Pinpoint the cell where the given text exists, returning its [x, y] midpoint coordinate. 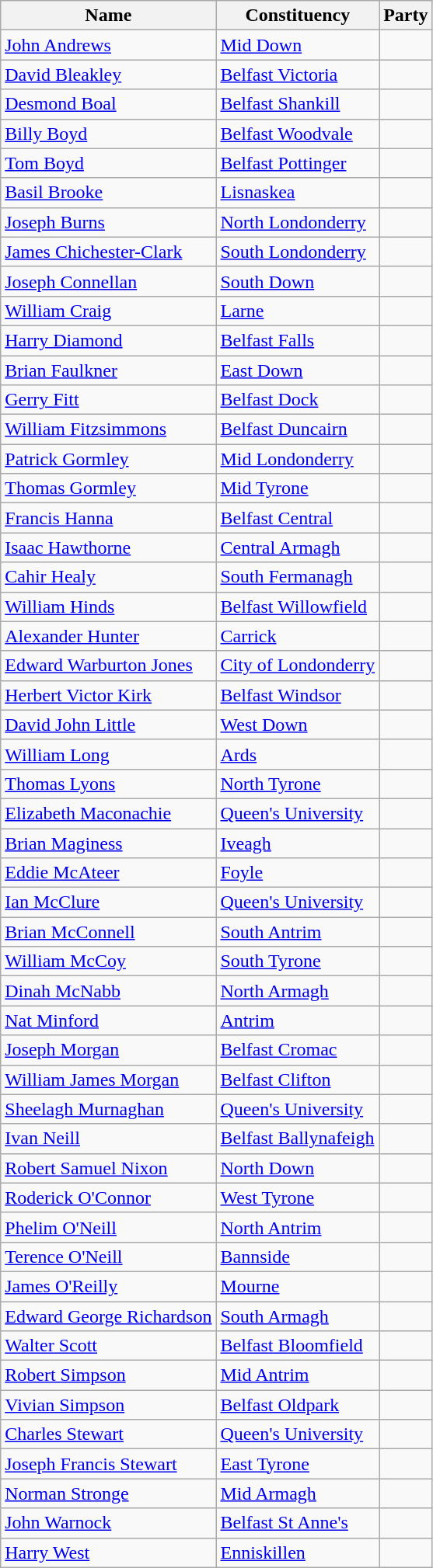
Cahir Healy [109, 577]
Patrick Gormley [109, 459]
South Tyrone [298, 961]
Belfast Duncairn [298, 429]
South Londonderry [298, 252]
Belfast Clifton [298, 1080]
John Andrews [109, 45]
Ivan Neill [109, 1139]
Larne [298, 311]
Mid Tyrone [298, 488]
Antrim [298, 1020]
Belfast Ballynafeigh [298, 1139]
Belfast Cromac [298, 1050]
Joseph Morgan [109, 1050]
Lisnaskea [298, 193]
Harry Diamond [109, 340]
Herbert Victor Kirk [109, 695]
Belfast Victoria [298, 75]
Desmond Boal [109, 104]
Mid Antrim [298, 1375]
William Craig [109, 311]
James Chichester-Clark [109, 252]
Elizabeth Maconachie [109, 813]
Belfast Central [298, 518]
Alexander Hunter [109, 636]
Mid Londonderry [298, 459]
Ian McClure [109, 902]
North Antrim [298, 1227]
Belfast Woodvale [298, 134]
South Down [298, 281]
Phelim O'Neill [109, 1227]
James O'Reilly [109, 1286]
Vivian Simpson [109, 1405]
Robert Simpson [109, 1375]
William Fitzsimmons [109, 429]
Eddie McAteer [109, 873]
Belfast Pottinger [298, 163]
Joseph Burns [109, 222]
William McCoy [109, 961]
Billy Boyd [109, 134]
Belfast Windsor [298, 695]
East Tyrone [298, 1464]
West Down [298, 725]
Brian Faulkner [109, 370]
Edward Warburton Jones [109, 666]
Norman Stronge [109, 1493]
Charles Stewart [109, 1434]
Belfast Oldpark [298, 1405]
Belfast Willowfield [298, 607]
Enniskillen [298, 1552]
Belfast Falls [298, 340]
Walter Scott [109, 1346]
William Long [109, 754]
Robert Samuel Nixon [109, 1168]
Carrick [298, 636]
South Antrim [298, 932]
North Down [298, 1168]
Mid Armagh [298, 1493]
South Armagh [298, 1316]
Edward George Richardson [109, 1316]
Roderick O'Connor [109, 1198]
West Tyrone [298, 1198]
Belfast Bloomfield [298, 1346]
Ards [298, 754]
Harry West [109, 1552]
Isaac Hawthorne [109, 548]
John Warnock [109, 1523]
William Hinds [109, 607]
Joseph Connellan [109, 281]
Name [109, 16]
David Bleakley [109, 75]
East Down [298, 370]
Belfast St Anne's [298, 1523]
Constituency [298, 16]
William James Morgan [109, 1080]
Gerry Fitt [109, 400]
Thomas Lyons [109, 784]
Dinah McNabb [109, 991]
North Armagh [298, 991]
Thomas Gormley [109, 488]
Belfast Shankill [298, 104]
North Londonderry [298, 222]
City of Londonderry [298, 666]
David John Little [109, 725]
Mid Down [298, 45]
Belfast Dock [298, 400]
North Tyrone [298, 784]
Party [406, 16]
Basil Brooke [109, 193]
Iveagh [298, 843]
Nat Minford [109, 1020]
Francis Hanna [109, 518]
Brian McConnell [109, 932]
Tom Boyd [109, 163]
Mourne [298, 1286]
Bannside [298, 1257]
South Fermanagh [298, 577]
Terence O'Neill [109, 1257]
Joseph Francis Stewart [109, 1464]
Sheelagh Murnaghan [109, 1109]
Central Armagh [298, 548]
Foyle [298, 873]
Brian Maginess [109, 843]
